Capture the cell that displays the provided text and extract its [x, y] central coordinate. 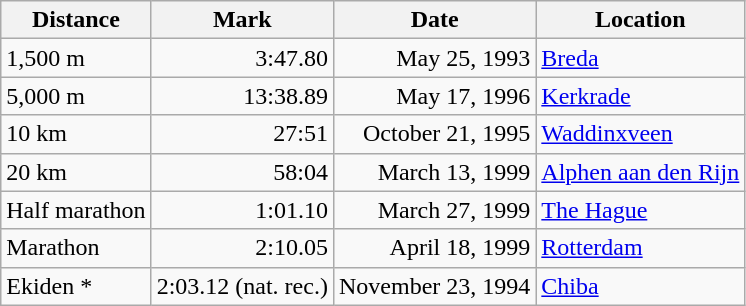
May 17, 1996 [434, 96]
The Hague [640, 210]
Ekiden * [76, 286]
Date [434, 20]
13:38.89 [242, 96]
Mark [242, 20]
October 21, 1995 [434, 134]
27:51 [242, 134]
Distance [76, 20]
2:03.12 (nat. rec.) [242, 286]
5,000 m [76, 96]
1,500 m [76, 58]
April 18, 1999 [434, 248]
May 25, 1993 [434, 58]
Breda [640, 58]
Waddinxveen [640, 134]
March 13, 1999 [434, 172]
2:10.05 [242, 248]
Marathon [76, 248]
3:47.80 [242, 58]
March 27, 1999 [434, 210]
Kerkrade [640, 96]
November 23, 1994 [434, 286]
Half marathon [76, 210]
Chiba [640, 286]
1:01.10 [242, 210]
10 km [76, 134]
58:04 [242, 172]
Location [640, 20]
Rotterdam [640, 248]
20 km [76, 172]
Alphen aan den Rijn [640, 172]
